Extract the [x, y] coordinate from the center of the cell holding the provided text.  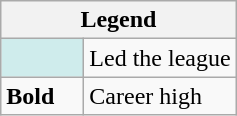
Bold [42, 96]
Led the league [160, 58]
Career high [160, 96]
Legend [118, 20]
